Detect which cell encompasses the target text, then output its [x, y] center coordinate. 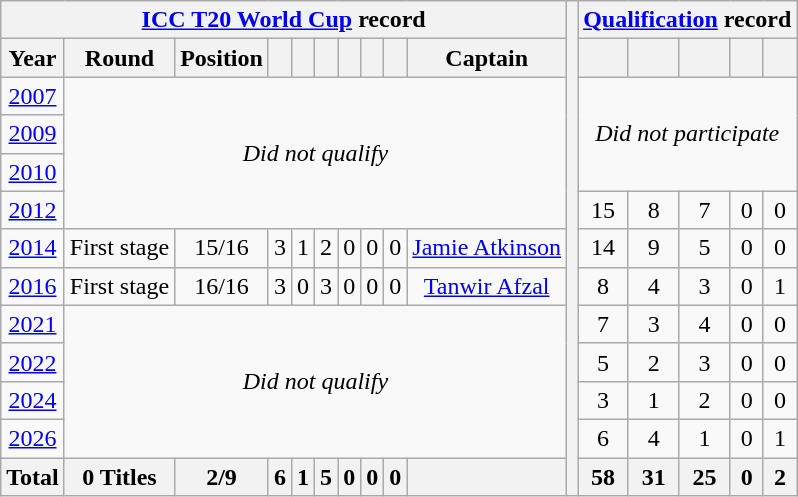
2007 [33, 96]
14 [604, 248]
0 Titles [119, 477]
2024 [33, 400]
25 [704, 477]
Qualification record [688, 20]
Round [119, 58]
15 [604, 210]
Jamie Atkinson [487, 248]
16/16 [222, 286]
Did not participate [688, 134]
2010 [33, 172]
31 [654, 477]
2012 [33, 210]
Position [222, 58]
2016 [33, 286]
Tanwir Afzal [487, 286]
2026 [33, 438]
58 [604, 477]
ICC T20 World Cup record [284, 20]
2009 [33, 134]
2014 [33, 248]
15/16 [222, 248]
Total [33, 477]
9 [654, 248]
Year [33, 58]
2021 [33, 324]
Captain [487, 58]
2/9 [222, 477]
2022 [33, 362]
